Pinpoint the cell where the given text exists, returning its [X, Y] midpoint coordinate. 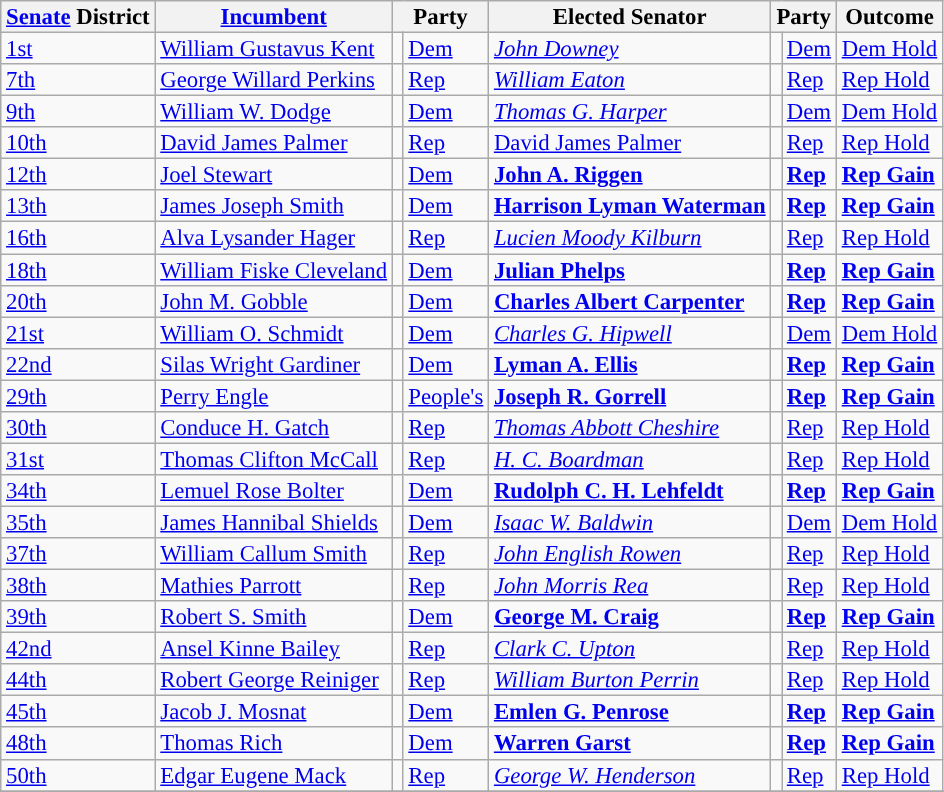
22nd [78, 364]
William Callum Smith [274, 554]
29th [78, 396]
John Downey [630, 49]
Robert S. Smith [274, 617]
39th [78, 617]
Isaac W. Baldwin [630, 522]
James Hannibal Shields [274, 522]
Emlen G. Penrose [630, 712]
1st [78, 49]
Incumbent [274, 17]
12th [78, 175]
Mathies Parrott [274, 586]
Warren Garst [630, 744]
John English Rowen [630, 554]
H. C. Boardman [630, 459]
Perry Engle [274, 396]
44th [78, 680]
William Eaton [630, 80]
Thomas Clifton McCall [274, 459]
Thomas Abbott Cheshire [630, 428]
Jacob J. Mosnat [274, 712]
34th [78, 491]
William Gustavus Kent [274, 49]
Lemuel Rose Bolter [274, 491]
Alva Lysander Hager [274, 238]
Joel Stewart [274, 175]
30th [78, 428]
Conduce H. Gatch [274, 428]
George W. Henderson [630, 775]
13th [78, 206]
21st [78, 333]
William Burton Perrin [630, 680]
7th [78, 80]
Lyman A. Ellis [630, 364]
People's [446, 396]
Rudolph C. H. Lehfeldt [630, 491]
Julian Phelps [630, 270]
Silas Wright Gardiner [274, 364]
Thomas G. Harper [630, 112]
20th [78, 301]
Edgar Eugene Mack [274, 775]
Outcome [889, 17]
Robert George Reiniger [274, 680]
42nd [78, 649]
Clark C. Upton [630, 649]
Ansel Kinne Bailey [274, 649]
50th [78, 775]
George M. Craig [630, 617]
9th [78, 112]
Elected Senator [630, 17]
William O. Schmidt [274, 333]
18th [78, 270]
37th [78, 554]
38th [78, 586]
Charles G. Hipwell [630, 333]
48th [78, 744]
John M. Gobble [274, 301]
Lucien Moody Kilburn [630, 238]
Charles Albert Carpenter [630, 301]
31st [78, 459]
Thomas Rich [274, 744]
Senate District [78, 17]
John Morris Rea [630, 586]
George Willard Perkins [274, 80]
45th [78, 712]
Harrison Lyman Waterman [630, 206]
35th [78, 522]
William Fiske Cleveland [274, 270]
John A. Riggen [630, 175]
10th [78, 143]
Joseph R. Gorrell [630, 396]
James Joseph Smith [274, 206]
William W. Dodge [274, 112]
16th [78, 238]
